Scan for the cell matching the given text and deliver its (X, Y) coordinate at center. 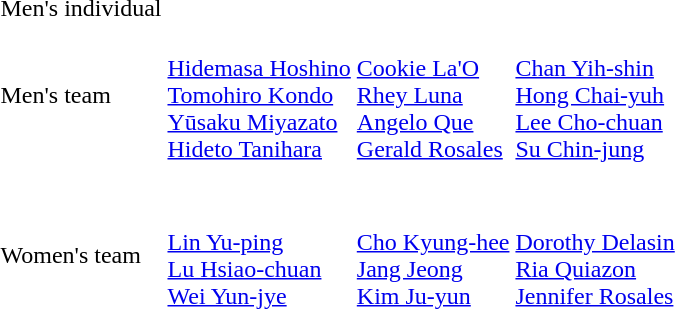
Cookie La'ORhey LunaAngelo QueGerald Rosales (433, 95)
Hidemasa HoshinoTomohiro KondoYūsaku MiyazatoHideto Tanihara (259, 95)
